Search for the cell housing the specified text and yield its (X, Y) center coordinate. 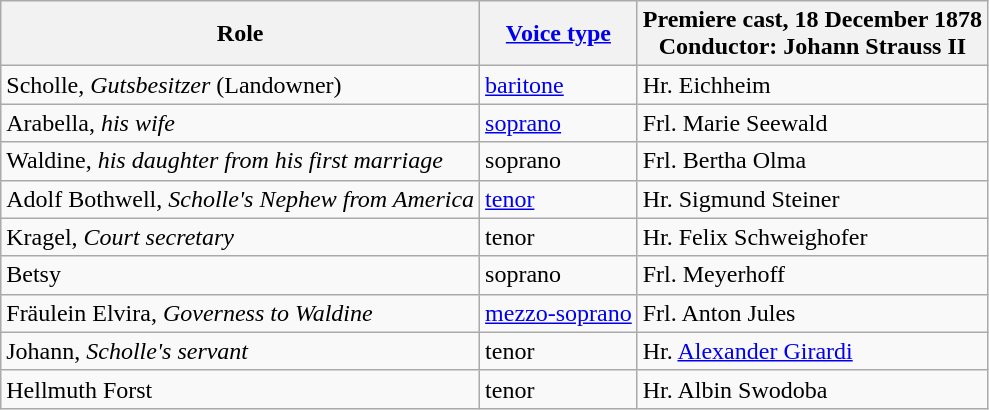
Adolf Bothwell, Scholle's Nephew from America (240, 199)
Hr. Albin Swodoba (812, 389)
Arabella, his wife (240, 123)
Johann, Scholle's servant (240, 351)
Betsy (240, 275)
Frl. Anton Jules (812, 313)
Fräulein Elvira, Governess to Waldine (240, 313)
Hr. Felix Schweighofer (812, 237)
Voice type (559, 34)
Frl. Meyerhoff (812, 275)
baritone (559, 85)
Hr. Eichheim (812, 85)
Hr. Sigmund Steiner (812, 199)
Hellmuth Forst (240, 389)
Frl. Bertha Olma (812, 161)
Frl. Marie Seewald (812, 123)
Hr. Alexander Girardi (812, 351)
Kragel, Court secretary (240, 237)
Role (240, 34)
Waldine, his daughter from his first marriage (240, 161)
Scholle, Gutsbesitzer (Landowner) (240, 85)
Premiere cast, 18 December 1878Conductor: Johann Strauss II (812, 34)
mezzo-soprano (559, 313)
